Capture the cell that displays the provided text and extract its [X, Y] central coordinate. 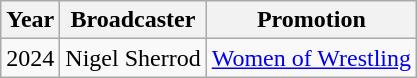
Women of Wrestling [311, 58]
Year [30, 20]
Broadcaster [133, 20]
Promotion [311, 20]
2024 [30, 58]
Nigel Sherrod [133, 58]
